Output the [x, y] coordinate of the center of the cell containing the given text.  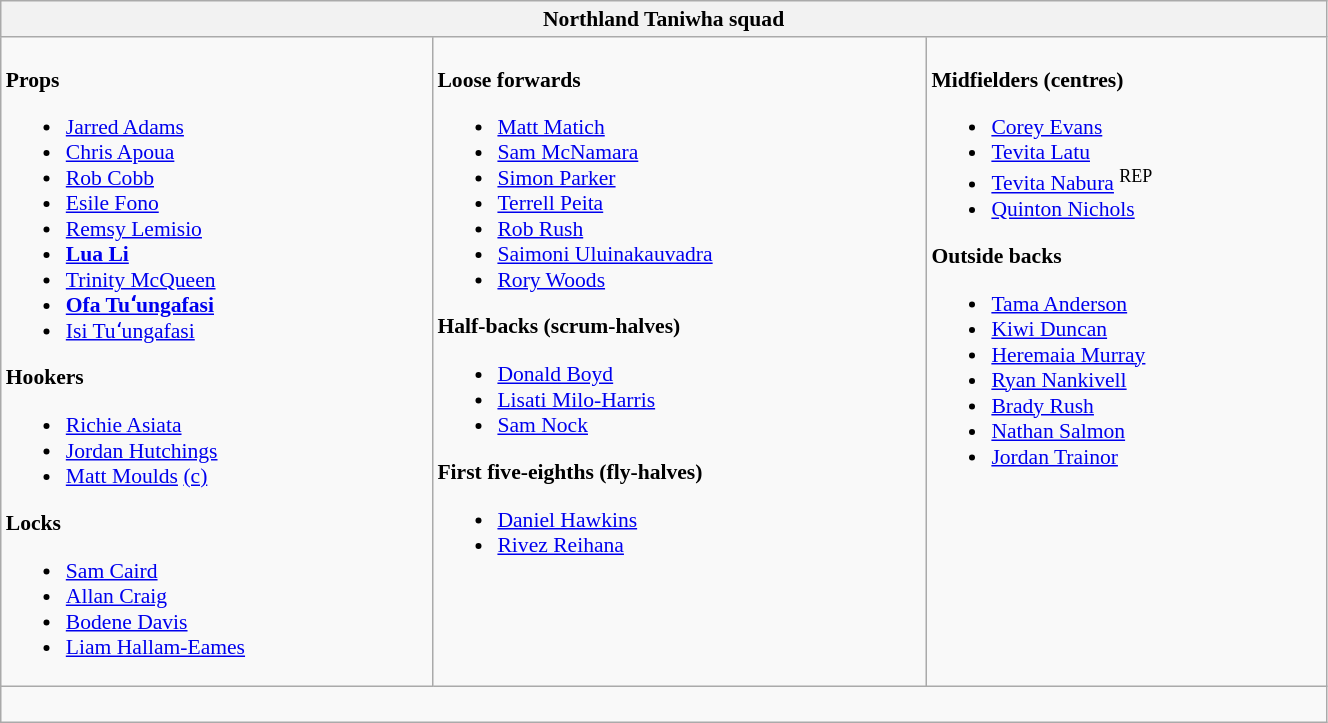
Northland Taniwha squad [664, 19]
